Return [X, Y] of the center of cell containing provided text 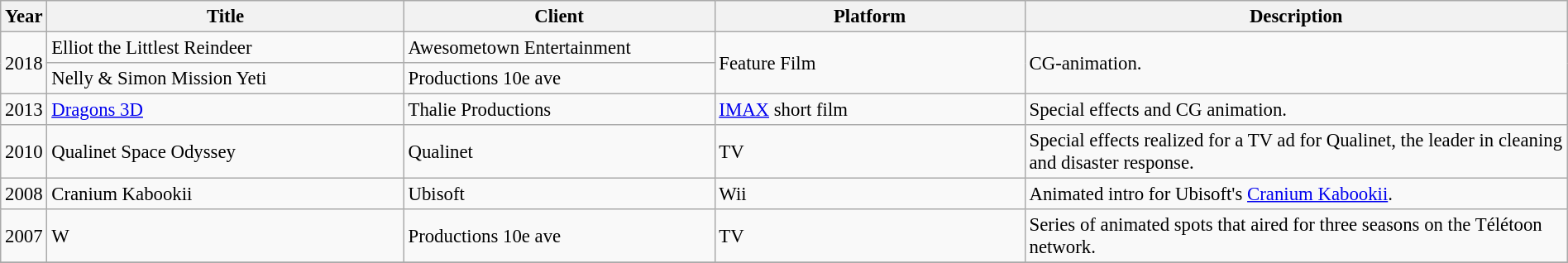
CG-animation. [1296, 63]
Special effects realized for a TV ad for Qualinet, the leader in cleaning and disaster response. [1296, 152]
2018 [24, 63]
TV [870, 152]
Productions 10e ave [559, 79]
Animated intro for Ubisoft's Cranium Kabookii. [1296, 194]
Elliot the Littlest Reindeer [225, 48]
Dragons 3D [225, 110]
Ubisoft [559, 194]
Cranium Kabookii [225, 194]
IMAX short film [870, 110]
Awesometown Entertainment [559, 48]
2010 [24, 152]
Thalie Productions [559, 110]
Year [24, 17]
Qualinet [559, 152]
Nelly & Simon Mission Yeti [225, 79]
Platform [870, 17]
Description [1296, 17]
Title [225, 17]
2013 [24, 110]
Client [559, 17]
Qualinet Space Odyssey [225, 152]
Wii [870, 194]
2008 [24, 194]
Feature Film [870, 63]
Special effects and CG animation. [1296, 110]
